Return [X, Y] of the center of cell containing provided text 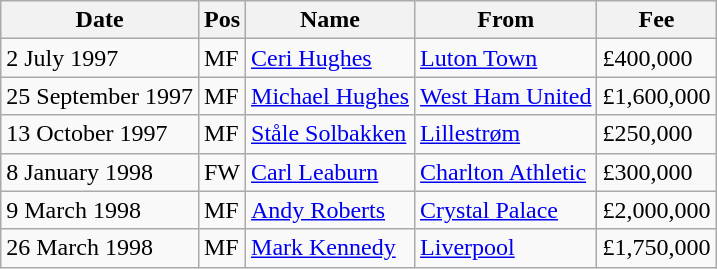
Lillestrøm [506, 134]
Michael Hughes [330, 96]
Fee [656, 20]
Liverpool [506, 248]
£300,000 [656, 172]
FW [222, 172]
From [506, 20]
Name [330, 20]
£1,600,000 [656, 96]
£2,000,000 [656, 210]
8 January 1998 [100, 172]
Ceri Hughes [330, 58]
£400,000 [656, 58]
Mark Kennedy [330, 248]
2 July 1997 [100, 58]
£1,750,000 [656, 248]
13 October 1997 [100, 134]
26 March 1998 [100, 248]
£250,000 [656, 134]
9 March 1998 [100, 210]
Carl Leaburn [330, 172]
Luton Town [506, 58]
Charlton Athletic [506, 172]
Pos [222, 20]
Ståle Solbakken [330, 134]
Andy Roberts [330, 210]
25 September 1997 [100, 96]
West Ham United [506, 96]
Date [100, 20]
Crystal Palace [506, 210]
